Extract the (X, Y) coordinate from the center of the cell holding the provided text.  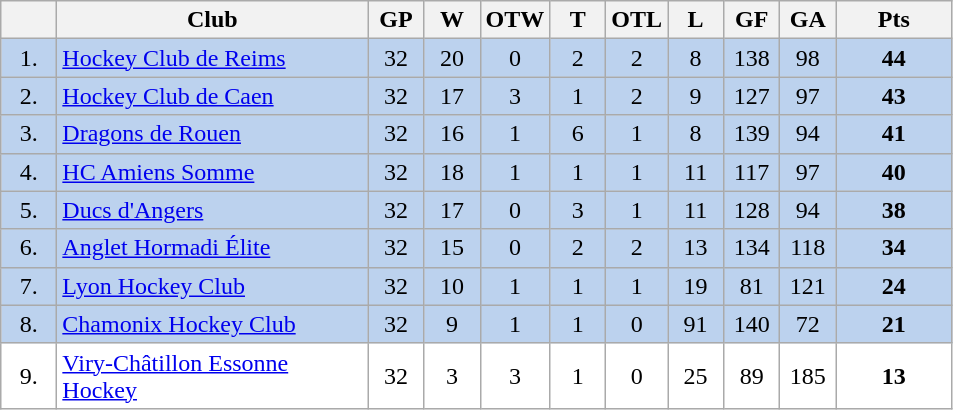
138 (752, 58)
Anglet Hormadi Élite (212, 248)
Lyon Hockey Club (212, 286)
GP (396, 20)
4. (29, 172)
134 (752, 248)
89 (752, 376)
18 (452, 172)
Hockey Club de Caen (212, 96)
Chamonix Hockey Club (212, 324)
Club (212, 20)
5. (29, 210)
98 (808, 58)
10 (452, 286)
72 (808, 324)
HC Amiens Somme (212, 172)
9. (29, 376)
117 (752, 172)
43 (894, 96)
19 (696, 286)
139 (752, 134)
121 (808, 286)
25 (696, 376)
Hockey Club de Reims (212, 58)
3. (29, 134)
6 (578, 134)
24 (894, 286)
127 (752, 96)
6. (29, 248)
Viry-Châtillon Essonne Hockey‎ (212, 376)
Ducs d'Angers (212, 210)
91 (696, 324)
81 (752, 286)
140 (752, 324)
16 (452, 134)
128 (752, 210)
34 (894, 248)
T (578, 20)
20 (452, 58)
Dragons de Rouen (212, 134)
44 (894, 58)
L (696, 20)
2. (29, 96)
185 (808, 376)
OTW (515, 20)
15 (452, 248)
38 (894, 210)
40 (894, 172)
GF (752, 20)
GA (808, 20)
Pts (894, 20)
41 (894, 134)
OTL (637, 20)
8. (29, 324)
118 (808, 248)
7. (29, 286)
1. (29, 58)
W (452, 20)
21 (894, 324)
